Identify which cell holds the provided text, then report its [x, y] central coordinate. 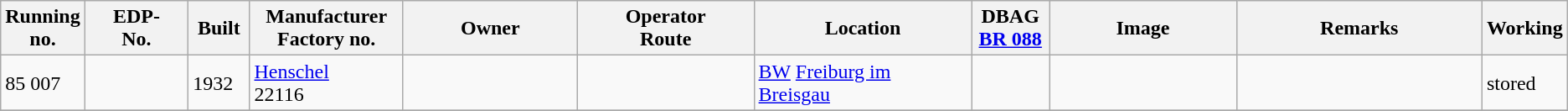
BW Freiburg im Breisgau [863, 82]
Built [219, 29]
stored [1524, 82]
Remarks [1359, 29]
OperatorRoute [665, 29]
85 007 [43, 82]
Location [863, 29]
Runningno. [43, 29]
1932 [219, 82]
Henschel22116 [327, 82]
ManufacturerFactory no. [327, 29]
DBAGBR 088 [1010, 29]
EDP-No. [136, 29]
Image [1143, 29]
Owner [490, 29]
Working [1524, 29]
